Extract the [x, y] coordinate from the center of the cell holding the provided text.  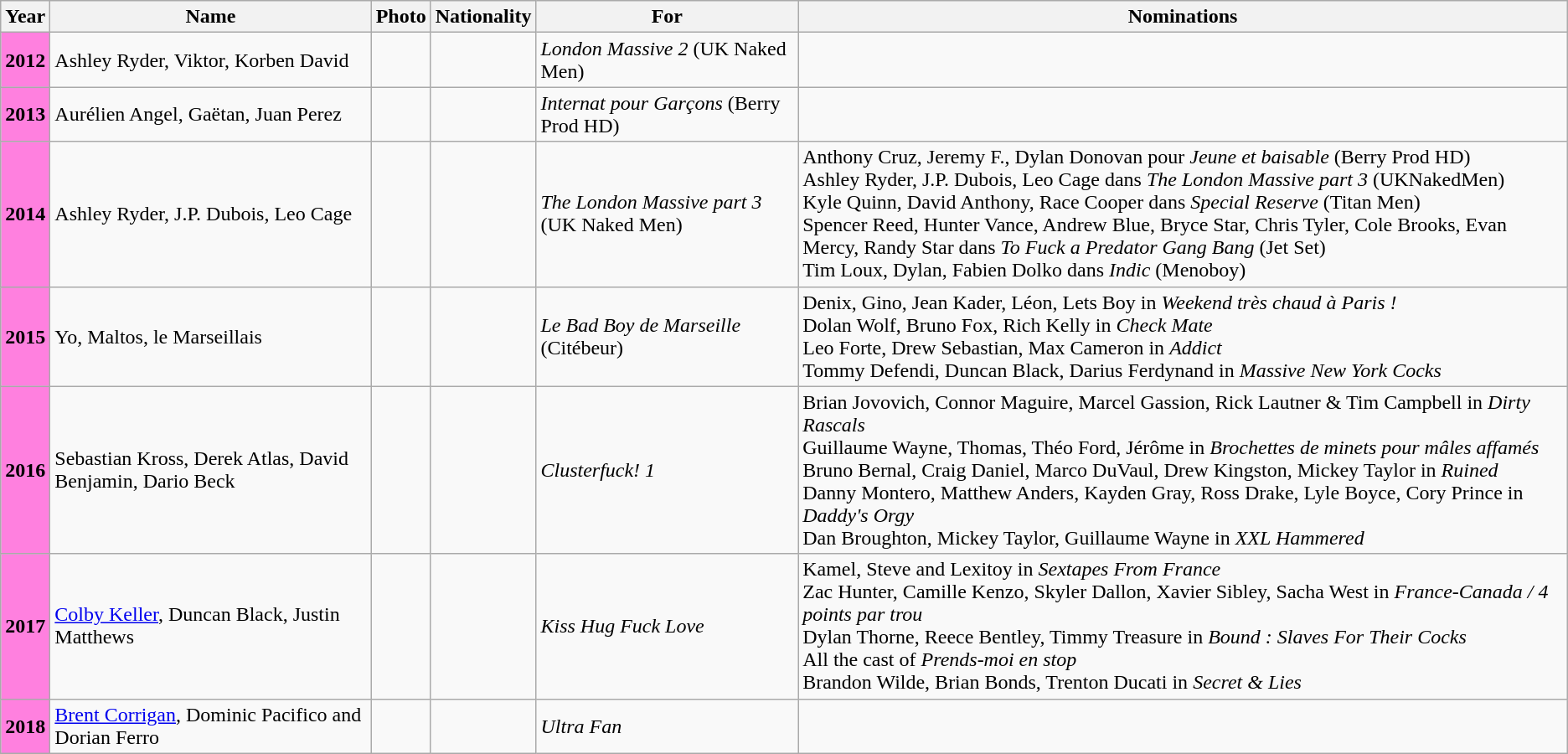
2018 [25, 726]
Ashley Ryder, Viktor, Korben David [211, 60]
Internat pour Garçons (Berry Prod HD) [667, 114]
Nationality [483, 17]
2014 [25, 214]
London Massive 2 (UK Naked Men) [667, 60]
The London Massive part 3 (UK Naked Men) [667, 214]
Nominations [1183, 17]
Clusterfuck! 1 [667, 470]
Photo [400, 17]
Name [211, 17]
Yo, Maltos, le Marseillais [211, 337]
Ultra Fan [667, 726]
Le Bad Boy de Marseille (Citébeur) [667, 337]
Kiss Hug Fuck Love [667, 627]
2017 [25, 627]
2013 [25, 114]
Ashley Ryder, J.P. Dubois, Leo Cage [211, 214]
Brent Corrigan, Dominic Pacifico and Dorian Ferro [211, 726]
2012 [25, 60]
Colby Keller, Duncan Black, Justin Matthews [211, 627]
Aurélien Angel, Gaëtan, Juan Perez [211, 114]
Sebastian Kross, Derek Atlas, David Benjamin, Dario Beck [211, 470]
2015 [25, 337]
For [667, 17]
Year [25, 17]
2016 [25, 470]
